Return the [X, Y] coordinate for the center point of the cell that contains the specified text.  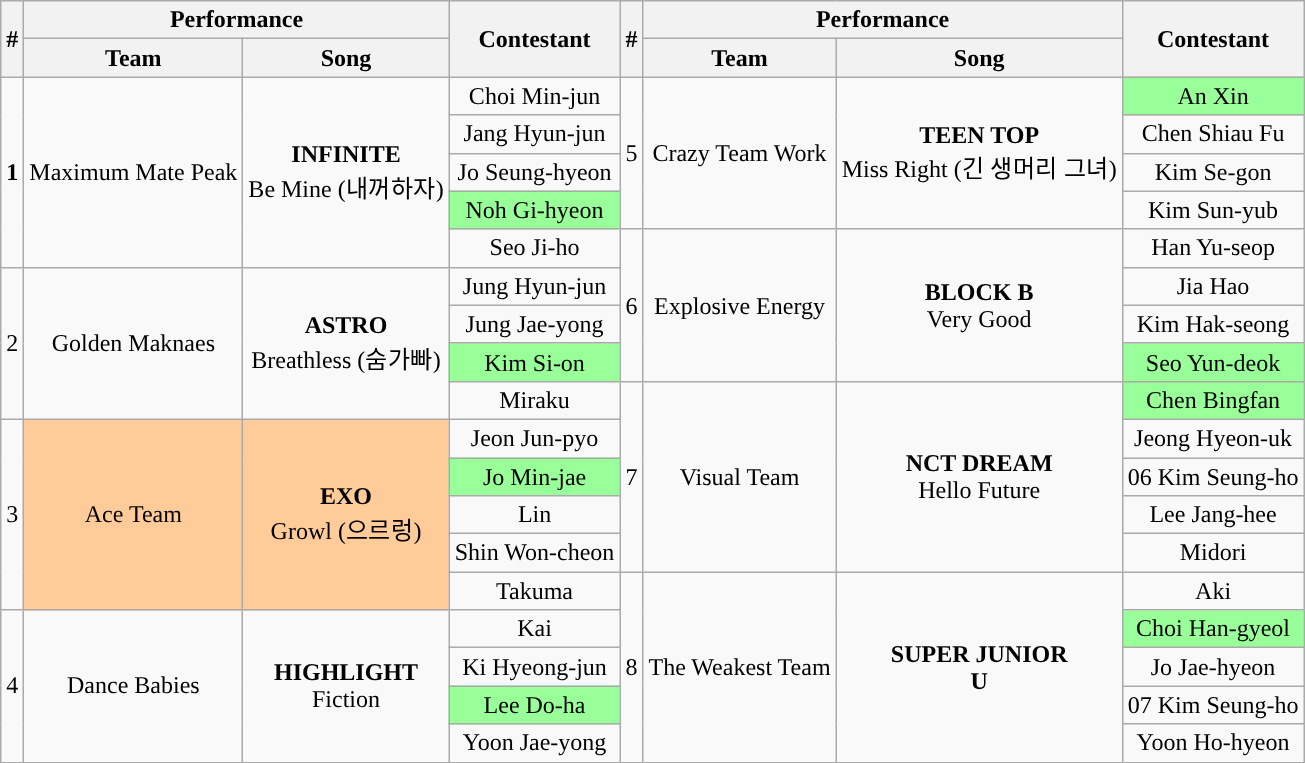
4 [12, 686]
Jeong Hyeon-uk [1213, 438]
Seo Ji-ho [534, 248]
Han Yu-seop [1213, 248]
2 [12, 343]
Jia Hao [1213, 286]
6 [632, 305]
Jang Hyun-jun [534, 134]
Kai [534, 629]
Yoon Jae-yong [534, 743]
Shin Won-cheon [534, 553]
NCT DREAMHello Future [979, 476]
Kim Sun-yub [1213, 210]
Chen Bingfan [1213, 400]
The Weakest Team [740, 667]
Jo Seung-hyeon [534, 172]
3 [12, 514]
SUPER JUNIORU [979, 667]
Aki [1213, 591]
Crazy Team Work [740, 153]
Ki Hyeong-jun [534, 667]
EXOGrowl (으르렁) [346, 514]
Visual Team [740, 476]
Seo Yun-deok [1213, 362]
Lee Jang-hee [1213, 515]
Chen Shiau Fu [1213, 134]
Midori [1213, 553]
Kim Hak-seong [1213, 324]
07 Kim Seung-ho [1213, 705]
Maximum Mate Peak [134, 172]
Lee Do-ha [534, 705]
Miraku [534, 400]
HIGHLIGHTFiction [346, 686]
Golden Maknaes [134, 343]
Choi Min-jun [534, 96]
5 [632, 153]
Explosive Energy [740, 305]
BLOCK BVery Good [979, 305]
Jo Min-jae [534, 477]
Lin [534, 515]
INFINITEBe Mine (내꺼하자) [346, 172]
Jung Hyun-jun [534, 286]
Choi Han-gyeol [1213, 629]
Dance Babies [134, 686]
ASTROBreathless (숨가빠) [346, 343]
06 Kim Seung-ho [1213, 477]
Kim Se-gon [1213, 172]
TEEN TOPMiss Right (긴 생머리 그녀) [979, 153]
Jeon Jun-pyo [534, 438]
Noh Gi-hyeon [534, 210]
Takuma [534, 591]
Jung Jae-yong [534, 324]
8 [632, 667]
1 [12, 172]
Kim Si-on [534, 362]
7 [632, 476]
An Xin [1213, 96]
Jo Jae-hyeon [1213, 667]
Ace Team [134, 514]
Yoon Ho-hyeon [1213, 743]
